Identify which cell holds the provided text, then report its [x, y] central coordinate. 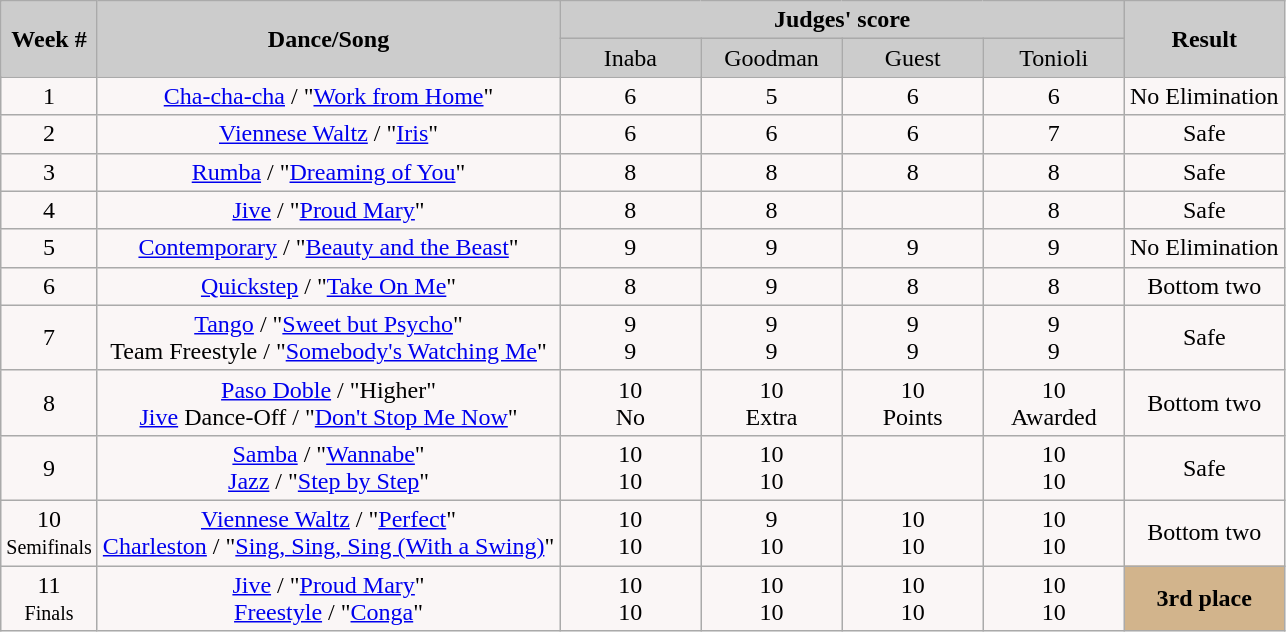
Cha-cha-cha / "Work from Home" [328, 96]
Week # [50, 39]
10Extra [772, 402]
Rumba / "Dreaming of You" [328, 172]
10Semifinals [50, 532]
Jive / "Proud Mary"Freestyle / "Conga" [328, 598]
Dance/Song [328, 39]
Paso Doble / "Higher"Jive Dance-Off / "Don't Stop Me Now" [328, 402]
3 [50, 172]
10Points [912, 402]
10No [630, 402]
3rd place [1204, 598]
11Finals [50, 598]
2 [50, 134]
Tonioli [1054, 58]
Viennese Waltz / "Perfect"Charleston / "Sing, Sing, Sing (With a Swing)" [328, 532]
Goodman [772, 58]
4 [50, 210]
Jive / "Proud Mary" [328, 210]
910 [772, 532]
Viennese Waltz / "Iris" [328, 134]
Quickstep / "Take On Me" [328, 286]
Contemporary / "Beauty and the Beast" [328, 248]
Samba / "Wannabe"Jazz / "Step by Step" [328, 468]
Tango / "Sweet but Psycho"Team Freestyle / "Somebody's Watching Me" [328, 338]
Judges' score [842, 20]
Inaba [630, 58]
Guest [912, 58]
10Awarded [1054, 402]
Result [1204, 39]
1 [50, 96]
